Extract the [X, Y] coordinate from the center of the cell holding the provided text.  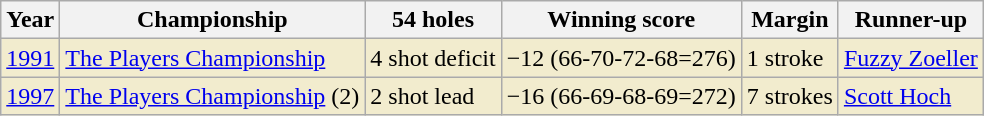
The Players Championship [212, 58]
54 holes [433, 20]
7 strokes [790, 96]
1 stroke [790, 58]
Scott Hoch [910, 96]
−12 (66-70-72-68=276) [621, 58]
Winning score [621, 20]
4 shot deficit [433, 58]
Championship [212, 20]
−16 (66-69-68-69=272) [621, 96]
Year [30, 20]
Runner-up [910, 20]
Fuzzy Zoeller [910, 58]
2 shot lead [433, 96]
Margin [790, 20]
1991 [30, 58]
1997 [30, 96]
The Players Championship (2) [212, 96]
